From the cell containing the given text, extract its center point as [x, y] coordinate. 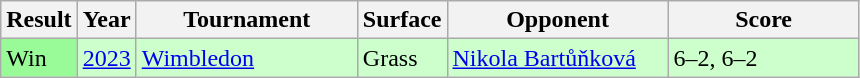
Win [39, 58]
Wimbledon [246, 58]
Tournament [246, 20]
6–2, 6–2 [764, 58]
Grass [402, 58]
Opponent [558, 20]
Nikola Bartůňková [558, 58]
Surface [402, 20]
Year [106, 20]
Result [39, 20]
2023 [106, 58]
Score [764, 20]
